Return (x, y) of the center of cell containing provided text 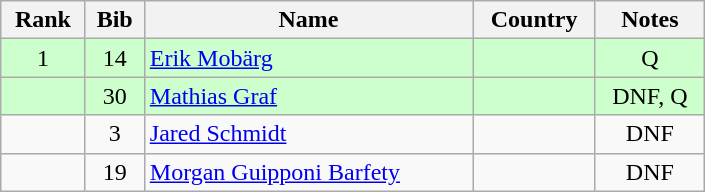
Bib (114, 20)
Morgan Guipponi Barfety (308, 172)
1 (43, 58)
Q (650, 58)
Notes (650, 20)
DNF, Q (650, 96)
30 (114, 96)
Erik Mobärg (308, 58)
Mathias Graf (308, 96)
19 (114, 172)
14 (114, 58)
3 (114, 134)
Country (534, 20)
Name (308, 20)
Rank (43, 20)
Jared Schmidt (308, 134)
